Output the [x, y] coordinate of the center of the cell containing the given text.  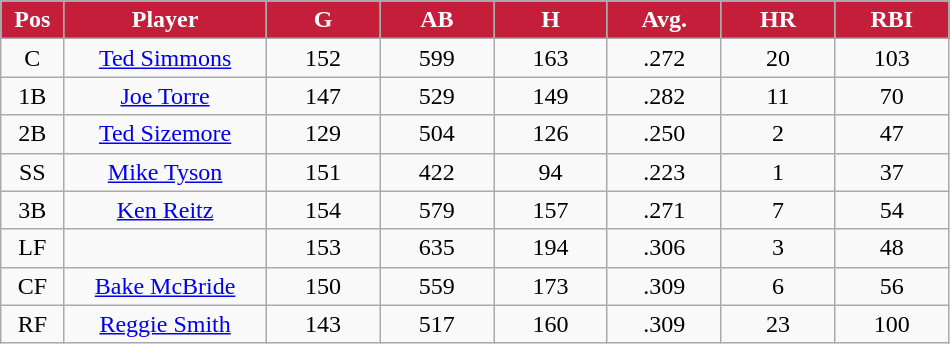
103 [892, 58]
6 [778, 286]
194 [551, 248]
RF [32, 324]
Ted Simmons [165, 58]
48 [892, 248]
422 [437, 172]
149 [551, 96]
Avg. [664, 20]
126 [551, 134]
20 [778, 58]
599 [437, 58]
152 [323, 58]
173 [551, 286]
G [323, 20]
504 [437, 134]
7 [778, 210]
Joe Torre [165, 96]
100 [892, 324]
C [32, 58]
147 [323, 96]
.271 [664, 210]
Mike Tyson [165, 172]
129 [323, 134]
94 [551, 172]
2B [32, 134]
RBI [892, 20]
151 [323, 172]
2 [778, 134]
70 [892, 96]
Ken Reitz [165, 210]
47 [892, 134]
529 [437, 96]
154 [323, 210]
HR [778, 20]
.282 [664, 96]
3B [32, 210]
54 [892, 210]
AB [437, 20]
150 [323, 286]
Ted Sizemore [165, 134]
.250 [664, 134]
37 [892, 172]
3 [778, 248]
.223 [664, 172]
Player [165, 20]
.306 [664, 248]
Reggie Smith [165, 324]
559 [437, 286]
56 [892, 286]
160 [551, 324]
CF [32, 286]
H [551, 20]
1B [32, 96]
.272 [664, 58]
517 [437, 324]
1 [778, 172]
Pos [32, 20]
153 [323, 248]
Bake McBride [165, 286]
579 [437, 210]
LF [32, 248]
SS [32, 172]
23 [778, 324]
163 [551, 58]
635 [437, 248]
143 [323, 324]
157 [551, 210]
11 [778, 96]
